Capture the cell that displays the provided text and extract its (x, y) central coordinate. 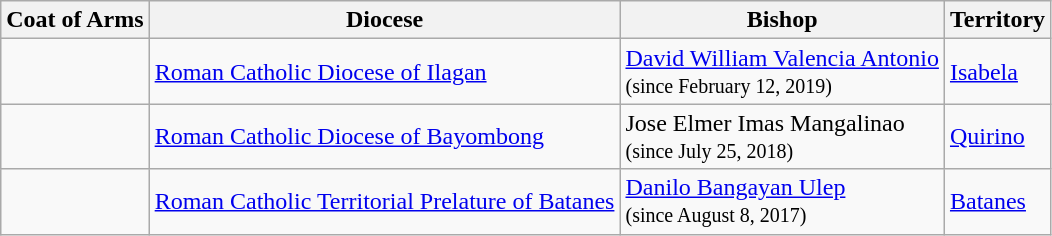
Isabela (997, 72)
David William Valencia Antonio (since February 12, 2019) (782, 72)
Bishop (782, 20)
Territory (997, 20)
Roman Catholic Diocese of Bayombong (384, 136)
Roman Catholic Territorial Prelature of Batanes (384, 202)
Roman Catholic Diocese of Ilagan (384, 72)
Jose Elmer Imas Mangalinao(since July 25, 2018) (782, 136)
Batanes (997, 202)
Coat of Arms (75, 20)
Quirino (997, 136)
Diocese (384, 20)
Danilo Bangayan Ulep(since August 8, 2017) (782, 202)
